Detect which cell encompasses the target text, then output its [X, Y] center coordinate. 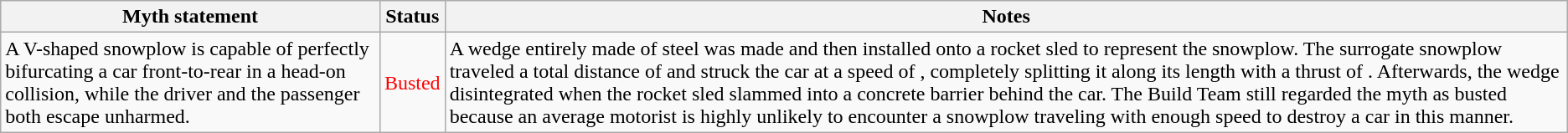
Busted [412, 82]
Status [412, 17]
Notes [1006, 17]
Myth statement [191, 17]
